Identify which cell holds the provided text, then report its [x, y] central coordinate. 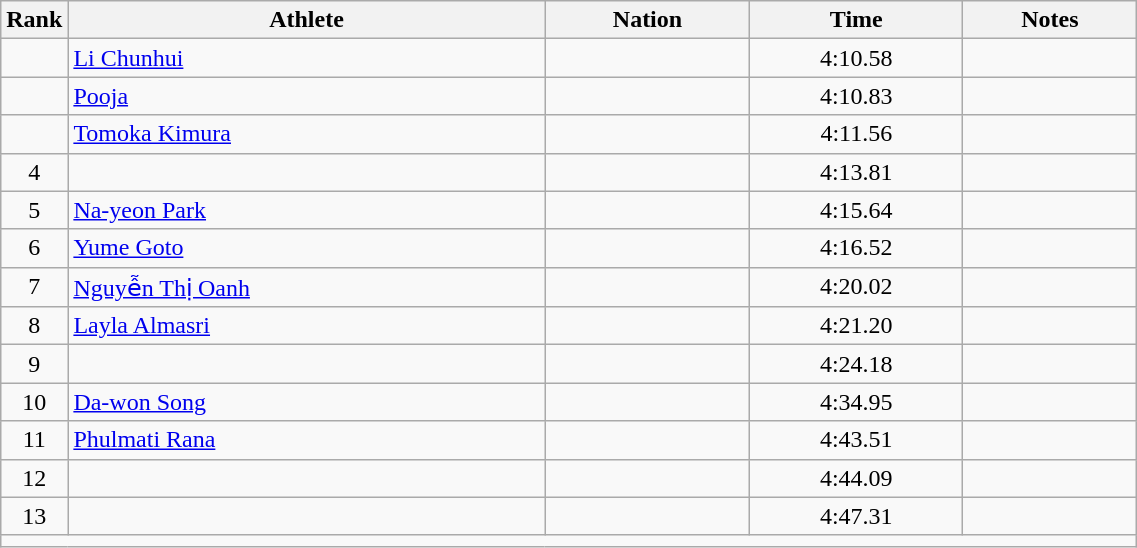
4:20.02 [856, 287]
Phulmati Rana [306, 440]
Li Chunhui [306, 58]
4:13.81 [856, 172]
9 [34, 364]
4 [34, 172]
Na-yeon Park [306, 210]
4:34.95 [856, 402]
5 [34, 210]
7 [34, 287]
4:11.56 [856, 134]
4:15.64 [856, 210]
12 [34, 478]
Athlete [306, 20]
Yume Goto [306, 248]
Rank [34, 20]
13 [34, 516]
4:47.31 [856, 516]
8 [34, 326]
4:16.52 [856, 248]
Time [856, 20]
4:43.51 [856, 440]
Da-won Song [306, 402]
4:21.20 [856, 326]
Tomoka Kimura [306, 134]
Pooja [306, 96]
10 [34, 402]
Notes [1050, 20]
Nation [648, 20]
Layla Almasri [306, 326]
Nguyễn Thị Oanh [306, 287]
4:24.18 [856, 364]
4:10.58 [856, 58]
6 [34, 248]
4:44.09 [856, 478]
4:10.83 [856, 96]
11 [34, 440]
